For the text-containing cell, return its midpoint in (X, Y) coordinate format. 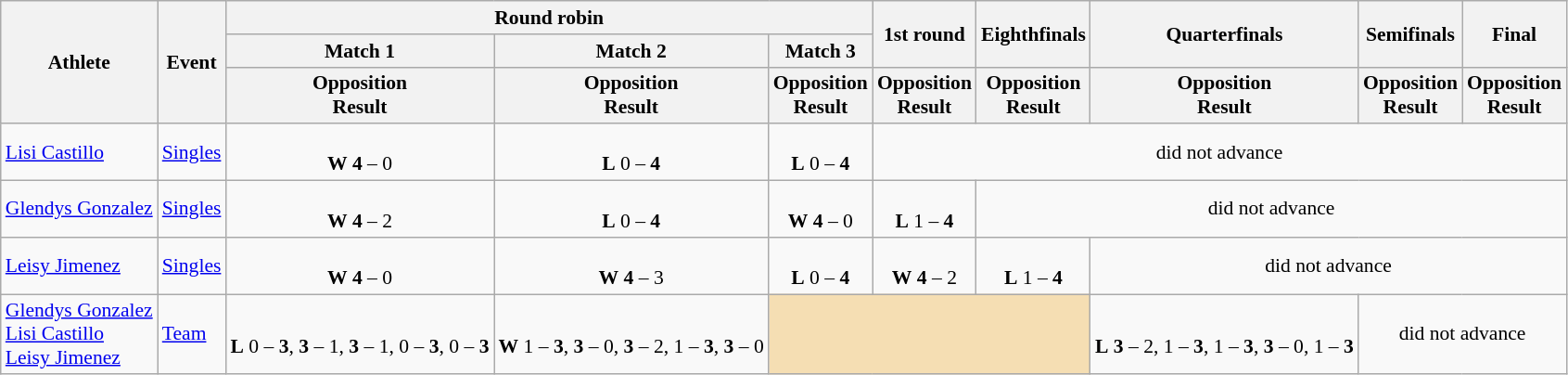
Round robin (549, 18)
L 3 – 2, 1 – 3, 1 – 3, 3 – 0, 1 – 3 (1224, 334)
Team (192, 334)
W 4 – 3 (631, 265)
Glendys GonzalezLisi CastilloLeisy Jimenez (80, 334)
Event (192, 62)
Match 2 (631, 51)
Semifinals (1410, 33)
Eighthfinals (1033, 33)
W 1 – 3, 3 – 0, 3 – 2, 1 – 3, 3 – 0 (631, 334)
Match 3 (821, 51)
Glendys Gonzalez (80, 210)
Leisy Jimenez (80, 265)
Quarterfinals (1224, 33)
Lisi Castillo (80, 152)
Final (1514, 33)
L 0 – 3, 3 – 1, 3 – 1, 0 – 3, 0 – 3 (360, 334)
Match 1 (360, 51)
Athlete (80, 62)
1st round (924, 33)
